Scan for the cell matching the given text and deliver its [X, Y] coordinate at center. 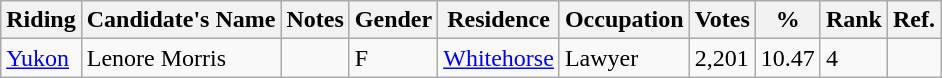
2,201 [722, 58]
% [788, 20]
Votes [722, 20]
Lenore Morris [181, 58]
10.47 [788, 58]
Riding [41, 20]
Occupation [624, 20]
Gender [393, 20]
4 [854, 58]
Ref. [914, 20]
Yukon [41, 58]
Rank [854, 20]
Lawyer [624, 58]
Notes [315, 20]
Whitehorse [499, 58]
Residence [499, 20]
Candidate's Name [181, 20]
F [393, 58]
